For the text-containing cell, return its midpoint in [x, y] coordinate format. 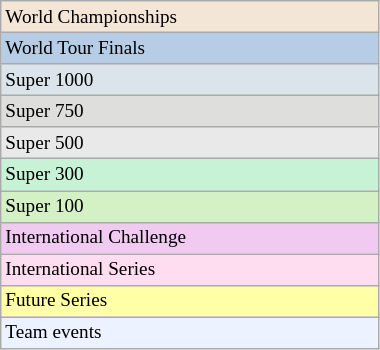
International Series [190, 270]
Team events [190, 333]
Super 100 [190, 206]
Future Series [190, 301]
International Challenge [190, 238]
Super 500 [190, 143]
World Championships [190, 17]
Super 750 [190, 111]
Super 300 [190, 175]
Super 1000 [190, 80]
World Tour Finals [190, 48]
